Extract the (x, y) coordinate from the center of the cell holding the provided text.  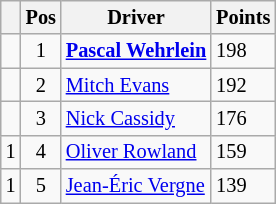
Jean-Éric Vergne (136, 186)
5 (41, 186)
4 (41, 152)
Oliver Rowland (136, 152)
Nick Cassidy (136, 118)
159 (243, 152)
2 (41, 85)
176 (243, 118)
Points (243, 17)
Mitch Evans (136, 85)
Driver (136, 17)
Pos (41, 17)
192 (243, 85)
3 (41, 118)
198 (243, 51)
139 (243, 186)
Pascal Wehrlein (136, 51)
